Output the (X, Y) coordinate of the center of the cell containing the given text.  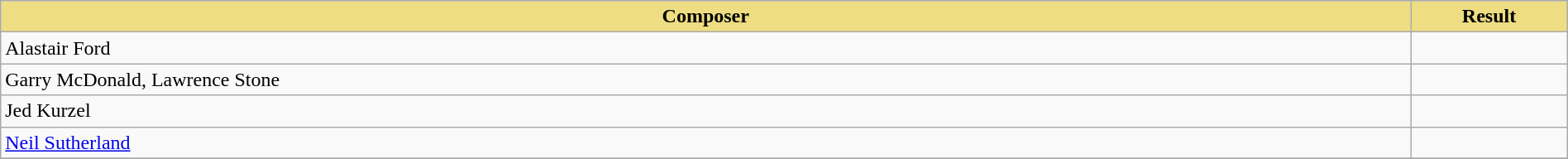
Alastair Ford (706, 48)
Garry McDonald, Lawrence Stone (706, 79)
Neil Sutherland (706, 142)
Result (1489, 17)
Jed Kurzel (706, 111)
Composer (706, 17)
